Determine the (x, y) coordinate at the center of the cell enclosing the given text.  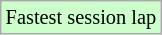
Fastest session lap (81, 17)
